For the text-containing cell, return its midpoint in (X, Y) coordinate format. 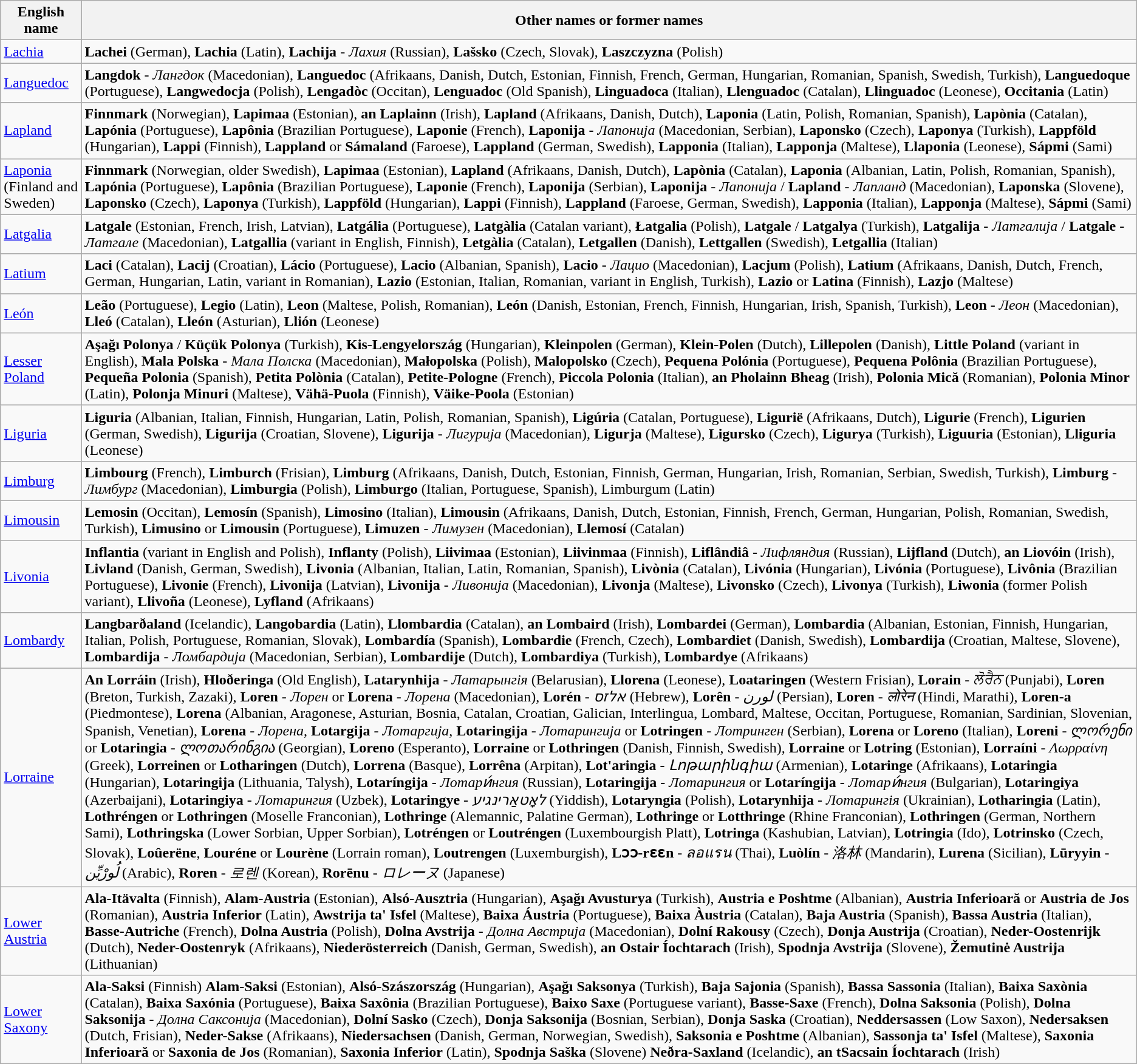
Lachia (41, 52)
English name (41, 21)
Limburg (41, 481)
Latium (41, 273)
Lower Saxony (41, 1020)
Latgalia (41, 234)
Lombardy (41, 641)
Languedoc (41, 83)
Other names or former names (609, 21)
Lorraine (41, 777)
Lesser Poland (41, 369)
Limousin (41, 520)
Lapland (41, 131)
Lower Austria (41, 931)
Livonia (41, 577)
León (41, 313)
Lachei (German), Lachia (Latin), Lachija - Лахия (Russian), Lašsko (Czech, Slovak), Laszczyzna (Polish) (609, 52)
Liguria (41, 433)
Laponia (Finland and Sweden) (41, 186)
